Locate the cell with the specified text and output its (x, y) center coordinate. 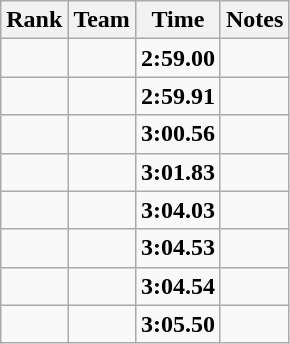
3:05.50 (178, 324)
2:59.91 (178, 96)
3:00.56 (178, 134)
Team (102, 20)
Time (178, 20)
3:04.54 (178, 286)
2:59.00 (178, 58)
Rank (34, 20)
3:04.03 (178, 210)
3:01.83 (178, 172)
3:04.53 (178, 248)
Notes (254, 20)
